Identify which cell holds the provided text, then report its (x, y) central coordinate. 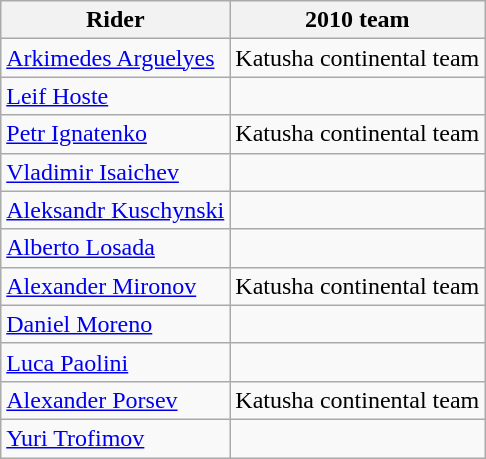
Petr Ignatenko (116, 134)
Alberto Losada (116, 248)
Aleksandr Kuschynski (116, 210)
2010 team (358, 20)
Alexander Mironov (116, 286)
Luca Paolini (116, 362)
Rider (116, 20)
Leif Hoste (116, 96)
Daniel Moreno (116, 324)
Alexander Porsev (116, 400)
Vladimir Isaichev (116, 172)
Arkimedes Arguelyes (116, 58)
Yuri Trofimov (116, 438)
